Find where the given text appears and provide that cell's center as [X, Y] coordinate. 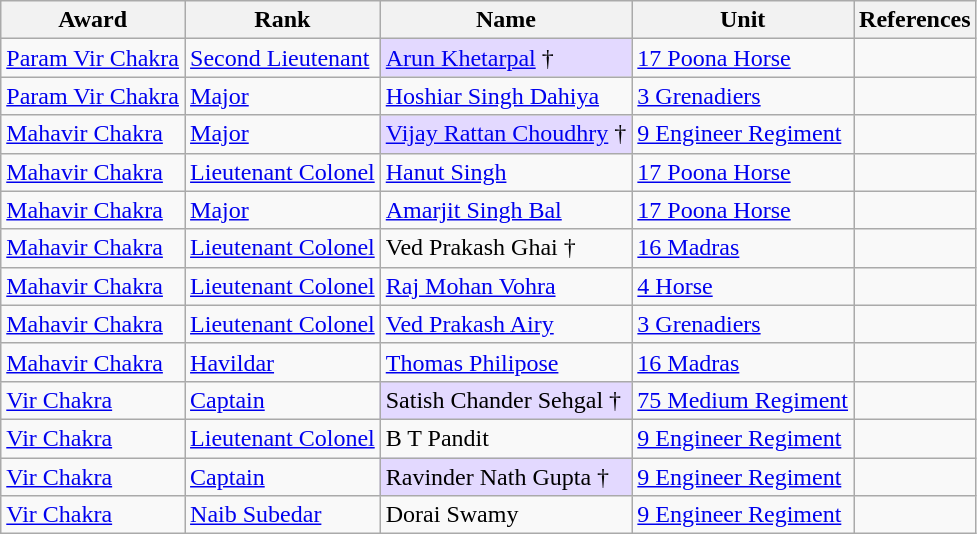
Unit [743, 20]
Ved Prakash Airy [506, 324]
Rank [283, 20]
Havildar [283, 362]
B T Pandit [506, 438]
Ravinder Nath Gupta † [506, 477]
Arun Khetarpal † [506, 58]
Award [93, 20]
Amarjit Singh Bal [506, 210]
Raj Mohan Vohra [506, 286]
Hanut Singh [506, 172]
75 Medium Regiment [743, 400]
Thomas Philipose [506, 362]
Naib Subedar [283, 515]
4 Horse [743, 286]
Second Lieutenant [283, 58]
Hoshiar Singh Dahiya [506, 96]
Name [506, 20]
Dorai Swamy [506, 515]
Satish Chander Sehgal † [506, 400]
Ved Prakash Ghai † [506, 248]
References [916, 20]
Vijay Rattan Choudhry † [506, 134]
